Identify which cell holds the provided text, then report its [x, y] central coordinate. 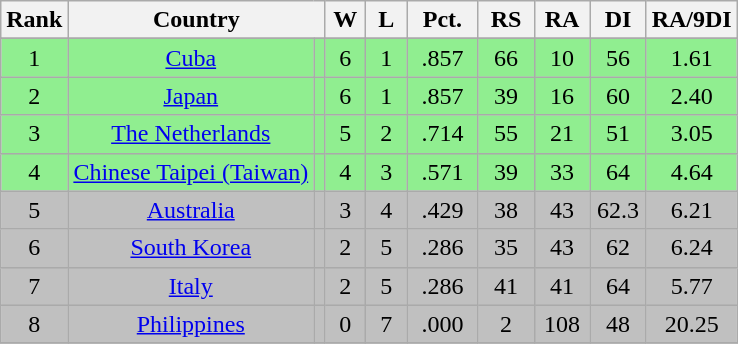
62 [618, 248]
3.05 [692, 134]
.000 [442, 324]
2.40 [692, 96]
38 [506, 210]
0 [346, 324]
66 [506, 58]
6.24 [692, 248]
Cuba [191, 58]
Philippines [191, 324]
Rank [34, 20]
108 [562, 324]
Italy [191, 286]
.429 [442, 210]
RS [506, 20]
5.77 [692, 286]
16 [562, 96]
W [346, 20]
Australia [191, 210]
RA [562, 20]
L [386, 20]
35 [506, 248]
Chinese Taipei (Taiwan) [191, 172]
10 [562, 58]
60 [618, 96]
.714 [442, 134]
62.3 [618, 210]
RA/9DI [692, 20]
1.61 [692, 58]
DI [618, 20]
Japan [191, 96]
The Netherlands [191, 134]
20.25 [692, 324]
33 [562, 172]
.571 [442, 172]
South Korea [191, 248]
Pct. [442, 20]
Country [196, 20]
21 [562, 134]
6.21 [692, 210]
8 [34, 324]
55 [506, 134]
56 [618, 58]
48 [618, 324]
4.64 [692, 172]
51 [618, 134]
